Locate the cell with the specified text and output its (X, Y) center coordinate. 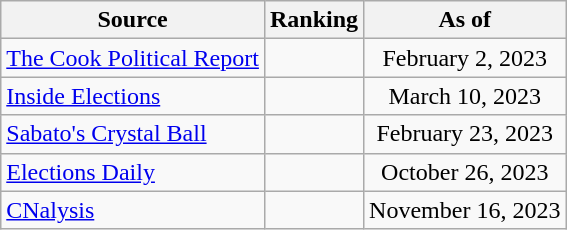
February 2, 2023 (465, 58)
CNalysis (133, 210)
November 16, 2023 (465, 210)
As of (465, 20)
Source (133, 20)
Ranking (314, 20)
Elections Daily (133, 172)
March 10, 2023 (465, 96)
February 23, 2023 (465, 134)
October 26, 2023 (465, 172)
Sabato's Crystal Ball (133, 134)
Inside Elections (133, 96)
The Cook Political Report (133, 58)
